Provide the [X, Y] coordinate of the cell's center where the given text is located.  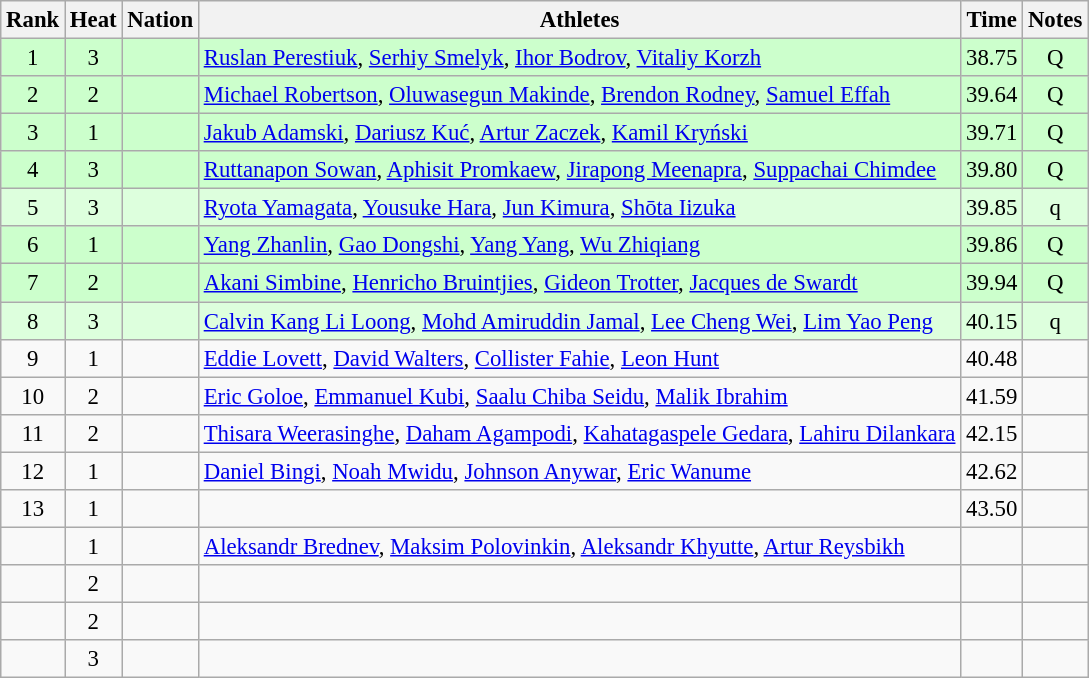
43.50 [992, 509]
9 [33, 358]
Thisara Weerasinghe, Daham Agampodi, Kahatagaspele Gedara, Lahiru Dilankara [579, 433]
Nation [160, 20]
5 [33, 208]
39.64 [992, 95]
12 [33, 471]
41.59 [992, 396]
42.15 [992, 433]
Athletes [579, 20]
Akani Simbine, Henricho Bruintjies, Gideon Trotter, Jacques de Swardt [579, 283]
8 [33, 321]
39.85 [992, 208]
Heat [94, 20]
7 [33, 283]
10 [33, 396]
Notes [1056, 20]
42.62 [992, 471]
Daniel Bingi, Noah Mwidu, Johnson Anywar, Eric Wanume [579, 471]
39.71 [992, 133]
Calvin Kang Li Loong, Mohd Amiruddin Jamal, Lee Cheng Wei, Lim Yao Peng [579, 321]
Rank [33, 20]
Ryota Yamagata, Yousuke Hara, Jun Kimura, Shōta Iizuka [579, 208]
40.15 [992, 321]
Aleksandr Brednev, Maksim Polovinkin, Aleksandr Khyutte, Artur Reysbikh [579, 546]
Time [992, 20]
Michael Robertson, Oluwasegun Makinde, Brendon Rodney, Samuel Effah [579, 95]
39.94 [992, 283]
Yang Zhanlin, Gao Dongshi, Yang Yang, Wu Zhiqiang [579, 245]
6 [33, 245]
11 [33, 433]
Ruslan Perestiuk, Serhiy Smelyk, Ihor Bodrov, Vitaliy Korzh [579, 58]
39.86 [992, 245]
Ruttanapon Sowan, Aphisit Promkaew, Jirapong Meenapra, Suppachai Chimdee [579, 170]
Jakub Adamski, Dariusz Kuć, Artur Zaczek, Kamil Kryński [579, 133]
Eric Goloe, Emmanuel Kubi, Saalu Chiba Seidu, Malik Ibrahim [579, 396]
Eddie Lovett, David Walters, Collister Fahie, Leon Hunt [579, 358]
39.80 [992, 170]
13 [33, 509]
4 [33, 170]
40.48 [992, 358]
38.75 [992, 58]
